From the cell containing the given text, extract its center point as (X, Y) coordinate. 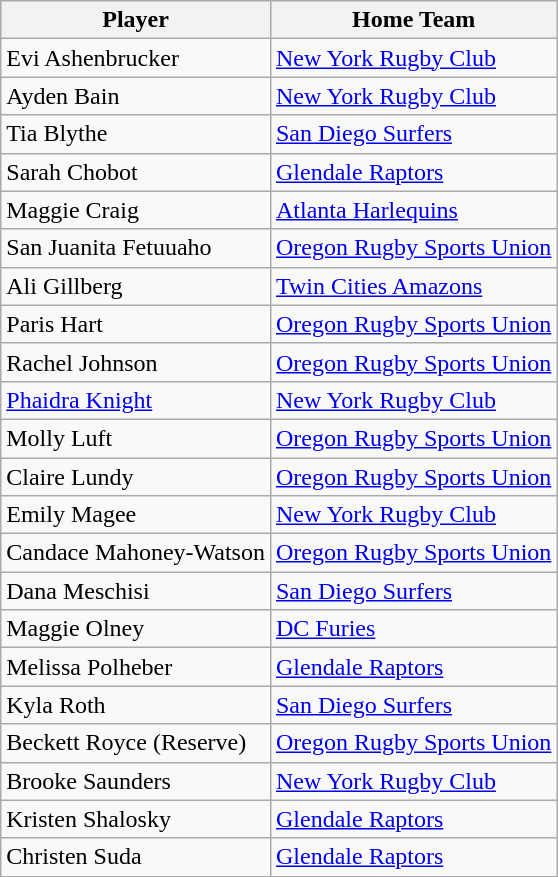
Sarah Chobot (136, 172)
Tia Blythe (136, 134)
Twin Cities Amazons (413, 286)
Evi Ashenbrucker (136, 58)
Ayden Bain (136, 96)
Molly Luft (136, 438)
Maggie Craig (136, 210)
Beckett Royce (Reserve) (136, 743)
Maggie Olney (136, 629)
Kristen Shalosky (136, 819)
Dana Meschisi (136, 591)
Phaidra Knight (136, 400)
Christen Suda (136, 857)
Melissa Polheber (136, 667)
Kyla Roth (136, 705)
Ali Gillberg (136, 286)
DC Furies (413, 629)
Claire Lundy (136, 477)
Player (136, 20)
Home Team (413, 20)
Brooke Saunders (136, 781)
Candace Mahoney-Watson (136, 553)
San Juanita Fetuuaho (136, 248)
Paris Hart (136, 324)
Atlanta Harlequins (413, 210)
Emily Magee (136, 515)
Rachel Johnson (136, 362)
